Find where the given text appears and provide that cell's center as [x, y] coordinate. 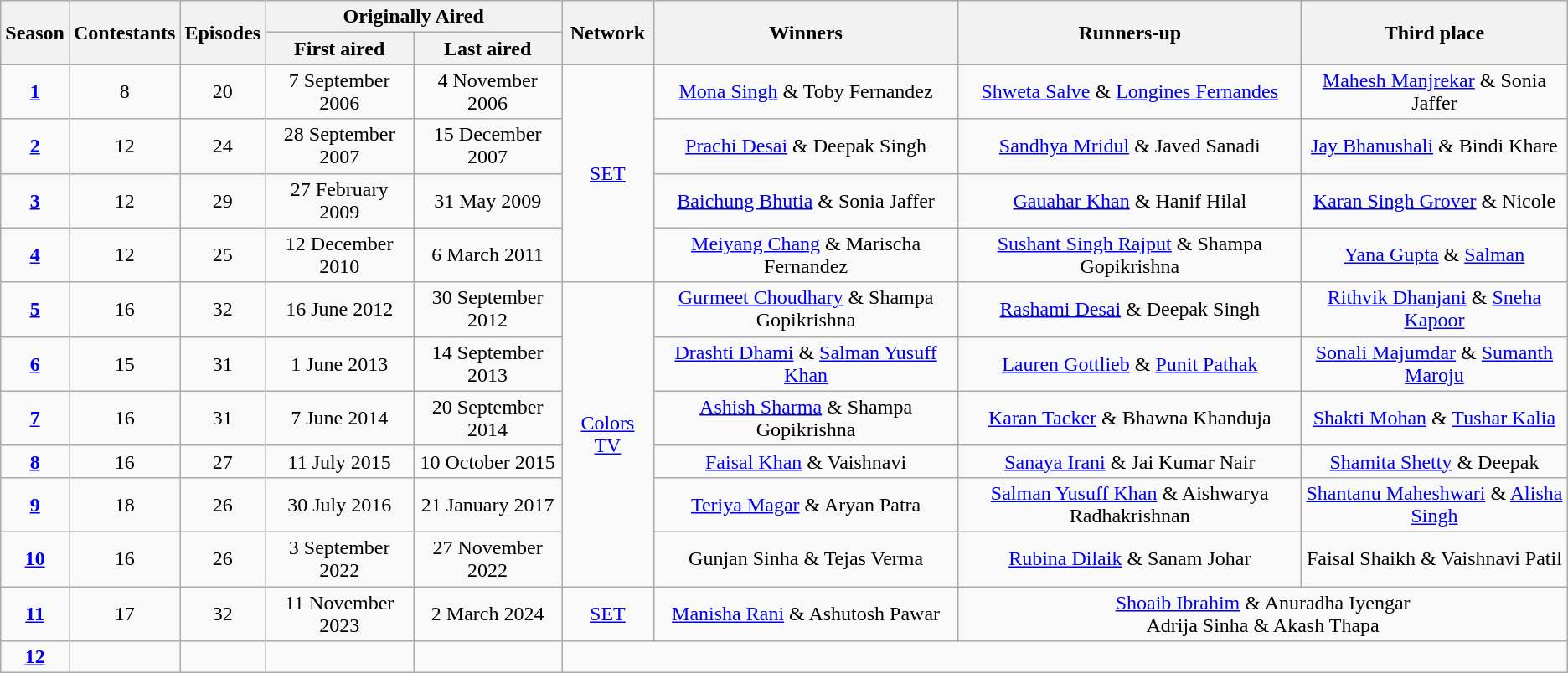
Runners-up [1130, 33]
Salman Yusuff Khan & Aishwarya Radhakrishnan [1130, 504]
Shoaib Ibrahim & Anuradha IyengarAdrija Sinha & Akash Thapa [1263, 613]
Baichung Bhutia & Sonia Jaffer [806, 201]
29 [223, 201]
Karan Singh Grover & Nicole [1435, 201]
Network [608, 33]
Sandhya Mridul & Javed Sanadi [1130, 146]
28 September 2007 [340, 146]
Yana Gupta & Salman [1435, 254]
Gurmeet Choudhary & Shampa Gopikrishna [806, 310]
17 [124, 613]
2 March 2024 [487, 613]
Rashami Desai & Deepak Singh [1130, 310]
Lauren Gottlieb & Punit Pathak [1130, 363]
16 June 2012 [340, 310]
12 December 2010 [340, 254]
Jay Bhanushali & Bindi Khare [1435, 146]
20 [223, 92]
Shakti Mohan & Tushar Kalia [1435, 419]
7 [35, 419]
4 November 2006 [487, 92]
30 July 2016 [340, 504]
7 June 2014 [340, 419]
Mona Singh & Toby Fernandez [806, 92]
11 November 2023 [340, 613]
27 February 2009 [340, 201]
3 September 2022 [340, 559]
9 [35, 504]
Ashish Sharma & Shampa Gopikrishna [806, 419]
7 September 2006 [340, 92]
First aired [340, 49]
Originally Aired [414, 17]
Contestants [124, 33]
Shweta Salve & Longines Fernandes [1130, 92]
30 September 2012 [487, 310]
1 June 2013 [340, 363]
10 October 2015 [487, 461]
6 March 2011 [487, 254]
Last aired [487, 49]
14 September 2013 [487, 363]
Karan Tacker & Bhawna Khanduja [1130, 419]
2 [35, 146]
21 January 2017 [487, 504]
11 July 2015 [340, 461]
Third place [1435, 33]
Teriya Magar & Aryan Patra [806, 504]
Episodes [223, 33]
27 November 2022 [487, 559]
Mahesh Manjrekar & Sonia Jaffer [1435, 92]
Rubina Dilaik & Sanam Johar [1130, 559]
Manisha Rani & Ashutosh Pawar [806, 613]
3 [35, 201]
25 [223, 254]
Winners [806, 33]
Shantanu Maheshwari & Alisha Singh [1435, 504]
Meiyang Chang & Marischa Fernandez [806, 254]
Drashti Dhami & Salman Yusuff Khan [806, 363]
Sanaya Irani & Jai Kumar Nair [1130, 461]
15 December 2007 [487, 146]
20 September 2014 [487, 419]
31 May 2009 [487, 201]
Colors TV [608, 434]
Sushant Singh Rajput & Shampa Gopikrishna [1130, 254]
11 [35, 613]
Faisal Khan & Vaishnavi [806, 461]
Sonali Majumdar & Sumanth Maroju [1435, 363]
Shamita Shetty & Deepak [1435, 461]
18 [124, 504]
27 [223, 461]
Gunjan Sinha & Tejas Verma [806, 559]
Rithvik Dhanjani & Sneha Kapoor [1435, 310]
Faisal Shaikh & Vaishnavi Patil [1435, 559]
4 [35, 254]
5 [35, 310]
15 [124, 363]
24 [223, 146]
1 [35, 92]
10 [35, 559]
Season [35, 33]
Gauahar Khan & Hanif Hilal [1130, 201]
6 [35, 363]
Prachi Desai & Deepak Singh [806, 146]
